Capture the cell that displays the provided text and extract its [X, Y] central coordinate. 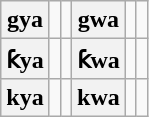
kwa [98, 97]
ƙya [26, 59]
ƙwa [98, 59]
gwa [98, 20]
gya [26, 20]
kya [26, 97]
